Provide the [X, Y] coordinate of the cell's center where the given text is located.  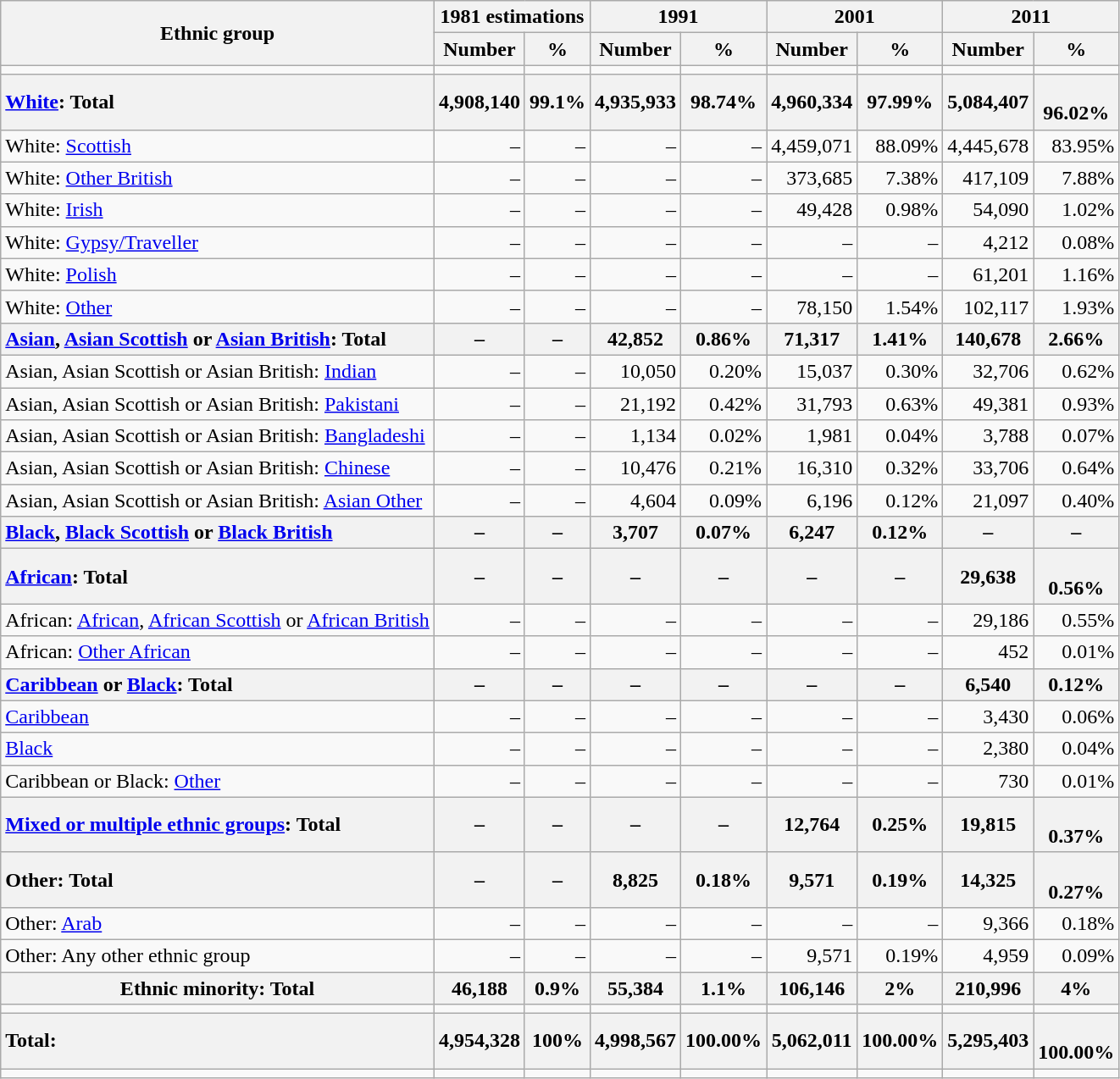
730 [988, 781]
White: Other [218, 307]
Ethnic group [218, 33]
4,998,567 [635, 1042]
373,685 [812, 178]
Mixed or multiple ethnic groups: Total [218, 825]
0.40% [1076, 501]
African: Total [218, 576]
Other: Total [218, 879]
6,247 [812, 533]
5,062,011 [812, 1042]
4,908,140 [480, 102]
0.55% [1076, 620]
1,981 [812, 436]
0.20% [724, 371]
10,050 [635, 371]
83.95% [1076, 146]
Asian, Asian Scottish or Asian British: Pakistani [218, 404]
Ethnic minority: Total [218, 988]
0.06% [1076, 717]
0.63% [900, 404]
1.41% [900, 339]
2% [900, 988]
452 [988, 652]
49,381 [988, 404]
0.9% [557, 988]
9,366 [988, 923]
78,150 [812, 307]
White: Scottish [218, 146]
0.93% [1076, 404]
21,192 [635, 404]
African: Other African [218, 652]
5,295,403 [988, 1042]
2.66% [1076, 339]
4,459,071 [812, 146]
Asian, Asian Scottish or Asian British: Indian [218, 371]
8,825 [635, 879]
4% [1076, 988]
4,935,933 [635, 102]
97.99% [900, 102]
1.1% [724, 988]
100% [557, 1042]
0.27% [1076, 879]
2,380 [988, 749]
3,707 [635, 533]
Asian, Asian Scottish or Asian British: Asian Other [218, 501]
White: Total [218, 102]
55,384 [635, 988]
1.54% [900, 307]
2011 [1031, 17]
0.64% [1076, 468]
12,764 [812, 825]
0.30% [900, 371]
0.25% [900, 825]
Caribbean [218, 717]
71,317 [812, 339]
7.88% [1076, 178]
32,706 [988, 371]
Total: [218, 1042]
Asian, Asian Scottish or Asian British: Total [218, 339]
42,852 [635, 339]
29,638 [988, 576]
88.09% [900, 146]
1.16% [1076, 274]
Asian, Asian Scottish or Asian British: Chinese [218, 468]
0.37% [1076, 825]
29,186 [988, 620]
140,678 [988, 339]
19,815 [988, 825]
Asian, Asian Scottish or Asian British: Bangladeshi [218, 436]
21,097 [988, 501]
0.32% [900, 468]
Black, Black Scottish or Black British [218, 533]
1991 [678, 17]
Caribbean or Black: Total [218, 684]
4,604 [635, 501]
4,960,334 [812, 102]
49,428 [812, 210]
1,134 [635, 436]
6,196 [812, 501]
1981 estimations [512, 17]
0.08% [1076, 242]
4,445,678 [988, 146]
16,310 [812, 468]
0.02% [724, 436]
1.02% [1076, 210]
2001 [855, 17]
5,084,407 [988, 102]
99.1% [557, 102]
0.56% [1076, 576]
4,212 [988, 242]
White: Polish [218, 274]
0.42% [724, 404]
61,201 [988, 274]
4,959 [988, 955]
14,325 [988, 879]
33,706 [988, 468]
6,540 [988, 684]
15,037 [812, 371]
96.02% [1076, 102]
0.21% [724, 468]
Other: Arab [218, 923]
417,109 [988, 178]
Caribbean or Black: Other [218, 781]
210,996 [988, 988]
7.38% [900, 178]
African: African, African Scottish or African British [218, 620]
0.86% [724, 339]
54,090 [988, 210]
0.62% [1076, 371]
White: Irish [218, 210]
0.98% [900, 210]
1.93% [1076, 307]
10,476 [635, 468]
3,788 [988, 436]
46,188 [480, 988]
106,146 [812, 988]
3,430 [988, 717]
102,117 [988, 307]
White: Other British [218, 178]
Other: Any other ethnic group [218, 955]
Black [218, 749]
31,793 [812, 404]
White: Gypsy/Traveller [218, 242]
98.74% [724, 102]
4,954,328 [480, 1042]
